Identify which cell holds the provided text, then report its (X, Y) central coordinate. 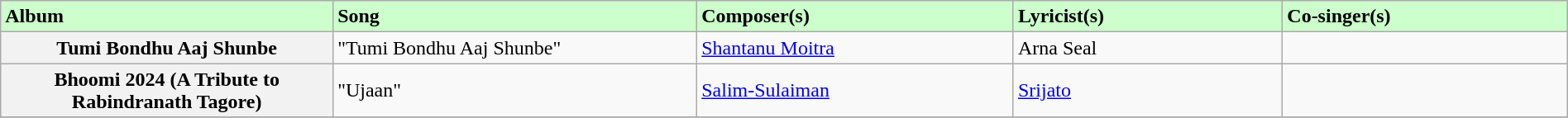
Co-singer(s) (1425, 17)
Tumi Bondhu Aaj Shunbe (167, 48)
Album (167, 17)
Salim-Sulaiman (855, 91)
"Tumi Bondhu Aaj Shunbe" (515, 48)
Bhoomi 2024 (A Tribute to Rabindranath Tagore) (167, 91)
Song (515, 17)
Composer(s) (855, 17)
Srijato (1148, 91)
Lyricist(s) (1148, 17)
Arna Seal (1148, 48)
"Ujaan" (515, 91)
Shantanu Moitra (855, 48)
